Return the (x, y) coordinate for the center point of the cell that contains the specified text.  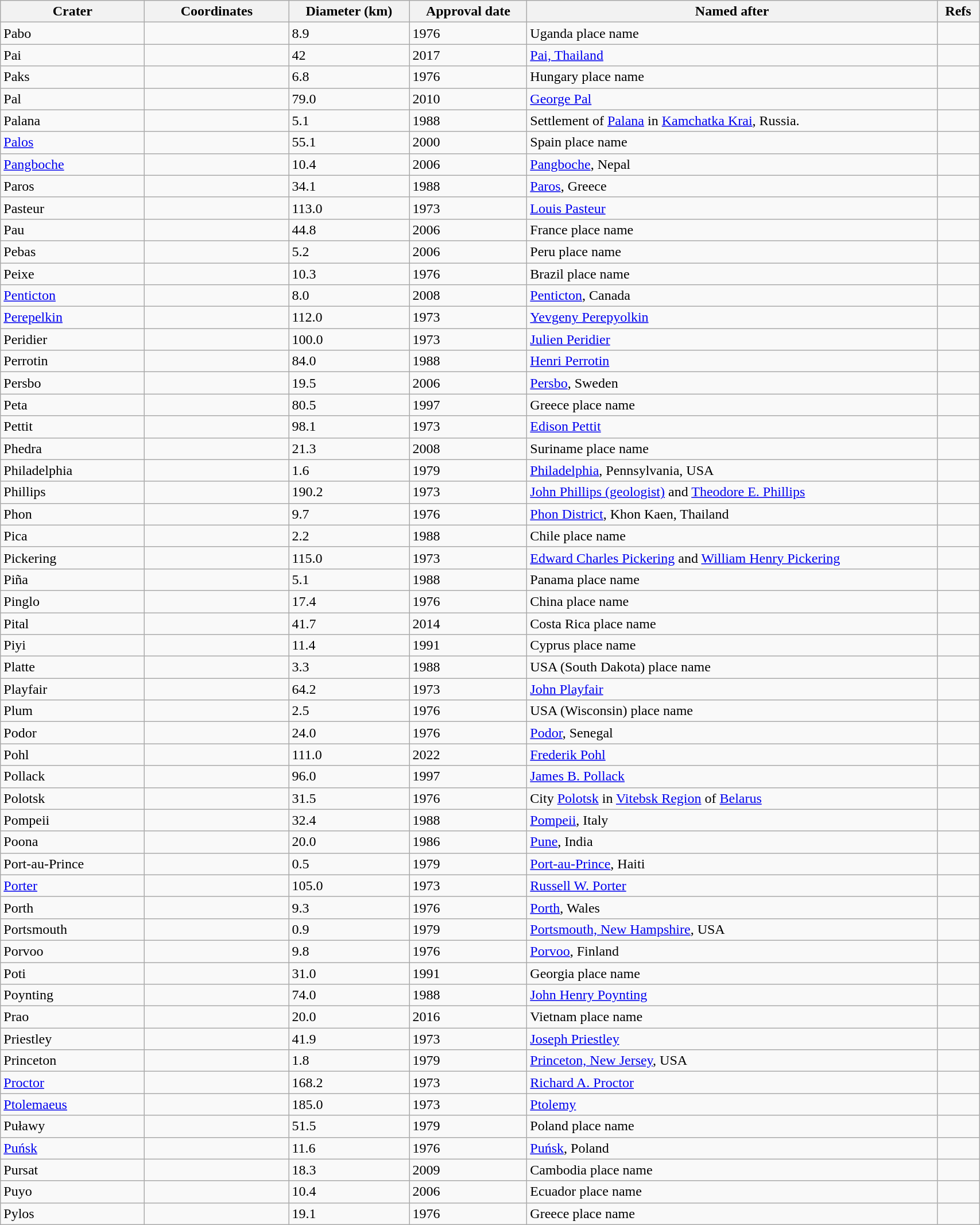
Porter (72, 886)
Pabo (72, 33)
Peru place name (733, 252)
2022 (468, 755)
John Phillips (geologist) and Theodore E. Phillips (733, 492)
5.2 (349, 252)
31.5 (349, 798)
32.4 (349, 820)
Pangboche (72, 164)
Ptolemaeus (72, 1104)
Refs (958, 11)
8.0 (349, 296)
Priestley (72, 1039)
China place name (733, 601)
Suriname place name (733, 449)
190.2 (349, 492)
Princeton (72, 1061)
2016 (468, 1017)
115.0 (349, 558)
Pursat (72, 1170)
Pompeii (72, 820)
2014 (468, 623)
Phon District, Khon Kaen, Thailand (733, 514)
Hungary place name (733, 77)
Proctor (72, 1083)
1.8 (349, 1061)
James B. Pollack (733, 776)
111.0 (349, 755)
Platte (72, 667)
Paks (72, 77)
Pasteur (72, 208)
24.0 (349, 733)
Persbo, Sweden (733, 383)
Edison Pettit (733, 427)
Porth (72, 907)
42 (349, 55)
Brazil place name (733, 274)
9.7 (349, 514)
Frederik Pohl (733, 755)
Pickering (72, 558)
Pompeii, Italy (733, 820)
19.5 (349, 383)
Spain place name (733, 142)
USA (Wisconsin) place name (733, 711)
Crater (72, 11)
2010 (468, 99)
8.9 (349, 33)
Puńsk, Poland (733, 1148)
Peixe (72, 274)
Polotsk (72, 798)
Plum (72, 711)
Pau (72, 230)
44.8 (349, 230)
Pollack (72, 776)
11.6 (349, 1148)
Podor (72, 733)
Pettit (72, 427)
Philadelphia, Pennsylvania, USA (733, 470)
Penticton (72, 296)
Named after (733, 11)
Peta (72, 405)
Phon (72, 514)
105.0 (349, 886)
Pebas (72, 252)
168.2 (349, 1083)
Porvoo, Finland (733, 951)
Paros (72, 186)
Julien Peridier (733, 339)
Georgia place name (733, 973)
Joseph Priestley (733, 1039)
Pai (72, 55)
34.1 (349, 186)
Port-au-Prince (72, 864)
Princeton, New Jersey, USA (733, 1061)
84.0 (349, 361)
Port-au-Prince, Haiti (733, 864)
Costa Rica place name (733, 623)
Persbo (72, 383)
96.0 (349, 776)
18.3 (349, 1170)
Chile place name (733, 536)
Henri Perrotin (733, 361)
Panama place name (733, 579)
Ptolemy (733, 1104)
Porth, Wales (733, 907)
Poland place name (733, 1126)
112.0 (349, 318)
Pica (72, 536)
Cambodia place name (733, 1170)
Puławy (72, 1126)
80.5 (349, 405)
Piyi (72, 646)
Piña (72, 579)
Yevgeny Perepyolkin (733, 318)
2017 (468, 55)
Palana (72, 121)
Uganda place name (733, 33)
98.1 (349, 427)
Pohl (72, 755)
Penticton, Canada (733, 296)
17.4 (349, 601)
1986 (468, 842)
Paros, Greece (733, 186)
11.4 (349, 646)
Pital (72, 623)
Vietnam place name (733, 1017)
9.8 (349, 951)
74.0 (349, 995)
41.9 (349, 1039)
Palos (72, 142)
2000 (468, 142)
Podor, Senegal (733, 733)
6.8 (349, 77)
Phillips (72, 492)
Ecuador place name (733, 1192)
Phedra (72, 449)
Prao (72, 1017)
Pal (72, 99)
Portsmouth, New Hampshire, USA (733, 929)
Porvoo (72, 951)
Approval date (468, 11)
Poona (72, 842)
0.9 (349, 929)
Pangboche, Nepal (733, 164)
George Pal (733, 99)
113.0 (349, 208)
Perepelkin (72, 318)
USA (South Dakota) place name (733, 667)
Pylos (72, 1214)
41.7 (349, 623)
9.3 (349, 907)
0.5 (349, 864)
31.0 (349, 973)
Cyprus place name (733, 646)
10.3 (349, 274)
Philadelphia (72, 470)
21.3 (349, 449)
Peridier (72, 339)
Russell W. Porter (733, 886)
185.0 (349, 1104)
3.3 (349, 667)
John Henry Poynting (733, 995)
Louis Pasteur (733, 208)
2.2 (349, 536)
France place name (733, 230)
John Playfair (733, 689)
Portsmouth (72, 929)
Richard A. Proctor (733, 1083)
Playfair (72, 689)
Edward Charles Pickering and William Henry Pickering (733, 558)
Poynting (72, 995)
Coordinates (217, 11)
Puyo (72, 1192)
Perrotin (72, 361)
Puńsk (72, 1148)
51.5 (349, 1126)
Settlement of Palana in Kamchatka Krai, Russia. (733, 121)
100.0 (349, 339)
Poti (72, 973)
Pai, Thailand (733, 55)
1.6 (349, 470)
Pinglo (72, 601)
2009 (468, 1170)
64.2 (349, 689)
79.0 (349, 99)
Diameter (km) (349, 11)
City Polotsk in Vitebsk Region of Belarus (733, 798)
2.5 (349, 711)
Pune, India (733, 842)
55.1 (349, 142)
19.1 (349, 1214)
